Locate the cell with the specified text and output its (X, Y) center coordinate. 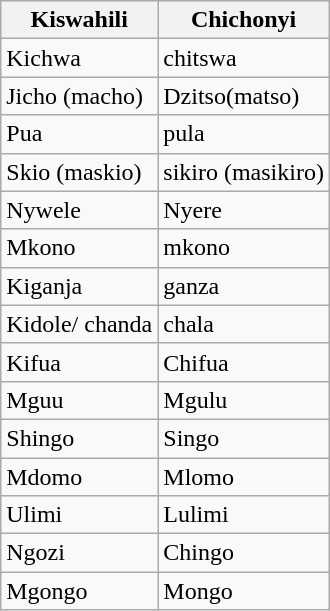
ganza (244, 286)
chala (244, 324)
Chifua (244, 362)
Singo (244, 438)
chitswa (244, 58)
Ulimi (80, 515)
Chichonyi (244, 20)
Kidole/ chanda (80, 324)
Kiswahili (80, 20)
Lulimi (244, 515)
Kichwa (80, 58)
Mdomo (80, 477)
Dzitso(matso) (244, 96)
mkono (244, 248)
Mkono (80, 248)
Pua (80, 134)
pula (244, 134)
Mongo (244, 591)
Skio (maskio) (80, 172)
Shingo (80, 438)
Nywele (80, 210)
Nyere (244, 210)
Kifua (80, 362)
Ngozi (80, 553)
Mgulu (244, 400)
Chingo (244, 553)
sikiro (masikiro) (244, 172)
Mlomo (244, 477)
Mgongo (80, 591)
Jicho (macho) (80, 96)
Mguu (80, 400)
Kiganja (80, 286)
